Capture the cell that displays the provided text and extract its (x, y) central coordinate. 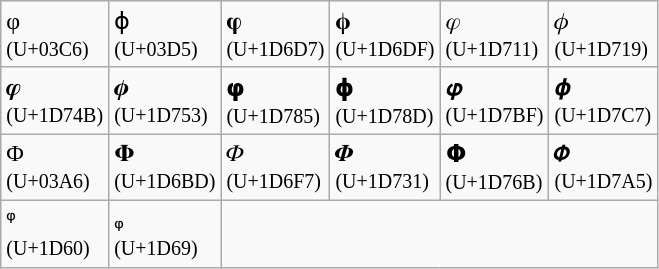
𝜑(U+1D711) (494, 34)
𝞍(U+1D78D) (385, 100)
𝟇(U+1D7C7) (604, 100)
𝞿(U+1D7BF) (494, 100)
𝜱(U+1D731) (385, 168)
Φ(U+03A6) (55, 168)
𝝓(U+1D753) (165, 100)
𝛷(U+1D6F7) (276, 168)
𝛟(U+1D6DF) (385, 34)
ϕ(U+03D5) (165, 34)
𝝋(U+1D74B) (55, 100)
φ(U+03C6) (55, 34)
𝞥(U+1D7A5) (604, 168)
ᵩ(U+1D69) (165, 234)
𝛗(U+1D6D7) (276, 34)
𝝫(U+1D76B) (494, 168)
𝜙(U+1D719) (604, 34)
𝚽(U+1D6BD) (165, 168)
𝞅(U+1D785) (276, 100)
ᵠ(U+1D60) (55, 234)
